Detect which cell encompasses the target text, then output its (X, Y) center coordinate. 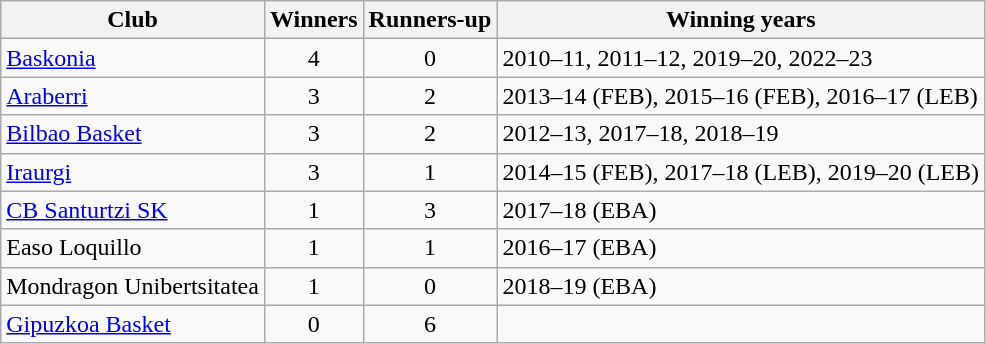
Runners-up (430, 20)
2012–13, 2017–18, 2018–19 (741, 134)
Baskonia (133, 58)
Bilbao Basket (133, 134)
4 (314, 58)
2016–17 (EBA) (741, 248)
Easo Loquillo (133, 248)
6 (430, 324)
2017–18 (EBA) (741, 210)
2014–15 (FEB), 2017–18 (LEB), 2019–20 (LEB) (741, 172)
Club (133, 20)
Iraurgi (133, 172)
Mondragon Unibertsitatea (133, 286)
2018–19 (EBA) (741, 286)
2010–11, 2011–12, 2019–20, 2022–23 (741, 58)
Winning years (741, 20)
Araberri (133, 96)
2013–14 (FEB), 2015–16 (FEB), 2016–17 (LEB) (741, 96)
Winners (314, 20)
Gipuzkoa Basket (133, 324)
CB Santurtzi SK (133, 210)
